Return [x, y] of the center of cell containing provided text 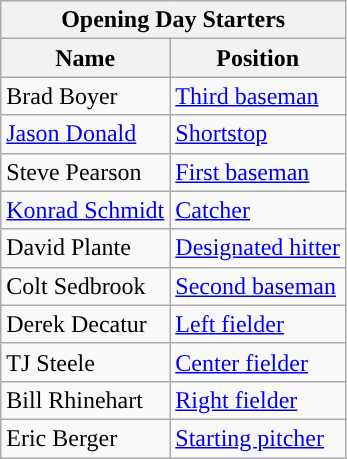
Bill Rhinehart [86, 400]
Colt Sedbrook [86, 286]
Name [86, 58]
Second baseman [258, 286]
Shortstop [258, 134]
Jason Donald [86, 134]
Left fielder [258, 324]
Konrad Schmidt [86, 210]
Third baseman [258, 96]
Starting pitcher [258, 438]
Eric Berger [86, 438]
David Plante [86, 248]
Catcher [258, 210]
First baseman [258, 172]
Center fielder [258, 362]
Designated hitter [258, 248]
Brad Boyer [86, 96]
Right fielder [258, 400]
Opening Day Starters [174, 20]
Position [258, 58]
TJ Steele [86, 362]
Derek Decatur [86, 324]
Steve Pearson [86, 172]
